Return the (x, y) coordinate for the center point of the cell that contains the specified text.  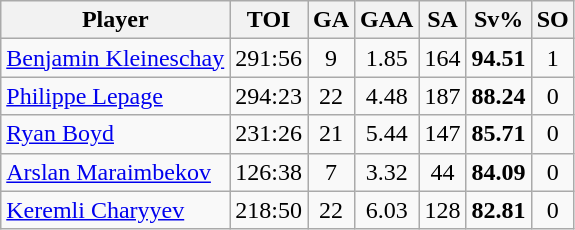
128 (442, 210)
1 (552, 58)
4.48 (387, 96)
88.24 (498, 96)
1.85 (387, 58)
84.09 (498, 172)
218:50 (269, 210)
9 (332, 58)
3.32 (387, 172)
SA (442, 20)
TOI (269, 20)
Benjamin Kleineschay (116, 58)
147 (442, 134)
291:56 (269, 58)
126:38 (269, 172)
Player (116, 20)
Sv% (498, 20)
164 (442, 58)
GAA (387, 20)
Ryan Boyd (116, 134)
231:26 (269, 134)
6.03 (387, 210)
Keremli Charyyev (116, 210)
Philippe Lepage (116, 96)
82.81 (498, 210)
44 (442, 172)
85.71 (498, 134)
GA (332, 20)
21 (332, 134)
94.51 (498, 58)
187 (442, 96)
5.44 (387, 134)
7 (332, 172)
294:23 (269, 96)
Arslan Maraimbekov (116, 172)
SO (552, 20)
